Locate the cell with the specified text and output its (X, Y) center coordinate. 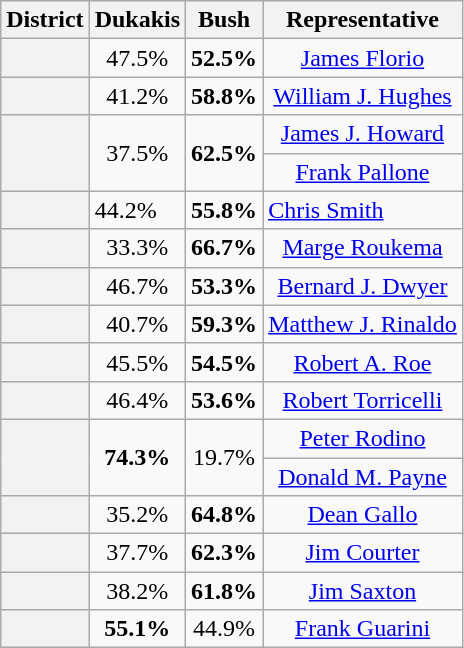
Dean Gallo (363, 515)
52.5% (224, 58)
54.5% (224, 362)
Chris Smith (363, 210)
Representative (363, 20)
Robert A. Roe (363, 362)
District (45, 20)
44.2% (137, 210)
38.2% (137, 591)
64.8% (224, 515)
61.8% (224, 591)
Frank Pallone (363, 172)
33.3% (137, 248)
55.8% (224, 210)
Jim Saxton (363, 591)
Matthew J. Rinaldo (363, 324)
41.2% (137, 96)
James Florio (363, 58)
46.4% (137, 400)
35.2% (137, 515)
37.7% (137, 553)
62.3% (224, 553)
59.3% (224, 324)
45.5% (137, 362)
Marge Roukema (363, 248)
46.7% (137, 286)
37.5% (137, 153)
James J. Howard (363, 134)
40.7% (137, 324)
66.7% (224, 248)
William J. Hughes (363, 96)
Bush (224, 20)
Jim Courter (363, 553)
Robert Torricelli (363, 400)
62.5% (224, 153)
55.1% (137, 629)
58.8% (224, 96)
Bernard J. Dwyer (363, 286)
Frank Guarini (363, 629)
44.9% (224, 629)
53.3% (224, 286)
74.3% (137, 457)
Peter Rodino (363, 438)
19.7% (224, 457)
Dukakis (137, 20)
53.6% (224, 400)
47.5% (137, 58)
Donald M. Payne (363, 477)
